Locate the cell with the specified text and output its [x, y] center coordinate. 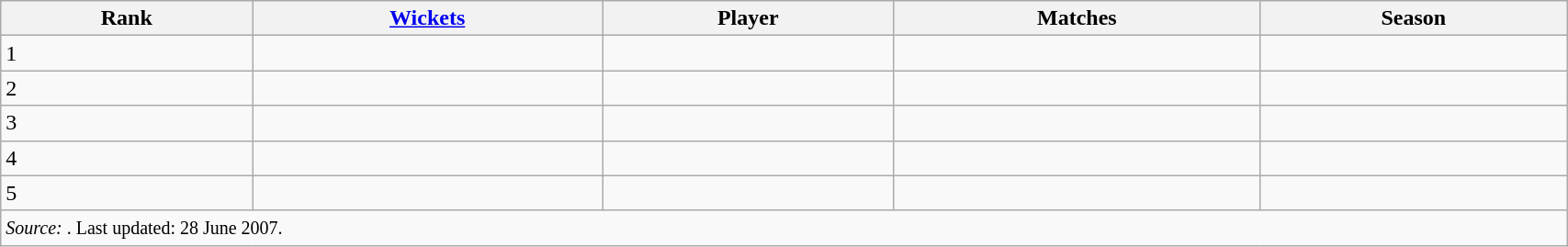
5 [127, 193]
3 [127, 123]
4 [127, 158]
Player [748, 18]
Matches [1077, 18]
Source: . Last updated: 28 June 2007. [784, 228]
Season [1414, 18]
Rank [127, 18]
2 [127, 88]
Wickets [428, 18]
1 [127, 53]
